From the cell containing the given text, extract its center point as [x, y] coordinate. 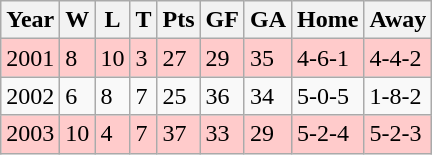
34 [268, 96]
6 [78, 96]
2002 [30, 96]
1-8-2 [398, 96]
5-2-3 [398, 134]
5-2-4 [328, 134]
L [112, 20]
35 [268, 58]
4-6-1 [328, 58]
4 [112, 134]
GF [222, 20]
Home [328, 20]
W [78, 20]
2003 [30, 134]
3 [144, 58]
5-0-5 [328, 96]
36 [222, 96]
GA [268, 20]
37 [178, 134]
T [144, 20]
Away [398, 20]
25 [178, 96]
Pts [178, 20]
2001 [30, 58]
Year [30, 20]
4-4-2 [398, 58]
27 [178, 58]
33 [222, 134]
